Scan for the cell matching the given text and deliver its (X, Y) coordinate at center. 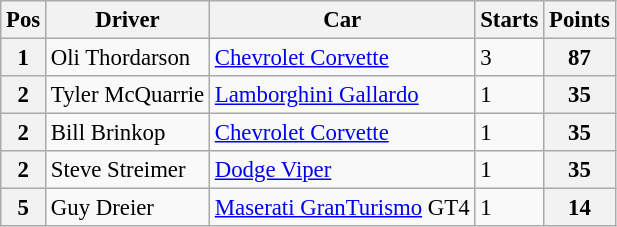
Steve Streimer (128, 170)
5 (24, 208)
Oli Thordarson (128, 58)
14 (580, 208)
Lamborghini Gallardo (342, 95)
Starts (510, 20)
Driver (128, 20)
Maserati GranTurismo GT4 (342, 208)
Bill Brinkop (128, 133)
Car (342, 20)
87 (580, 58)
Pos (24, 20)
Guy Dreier (128, 208)
Points (580, 20)
Dodge Viper (342, 170)
Tyler McQuarrie (128, 95)
3 (510, 58)
